Extract the [x, y] coordinate from the center of the cell holding the provided text.  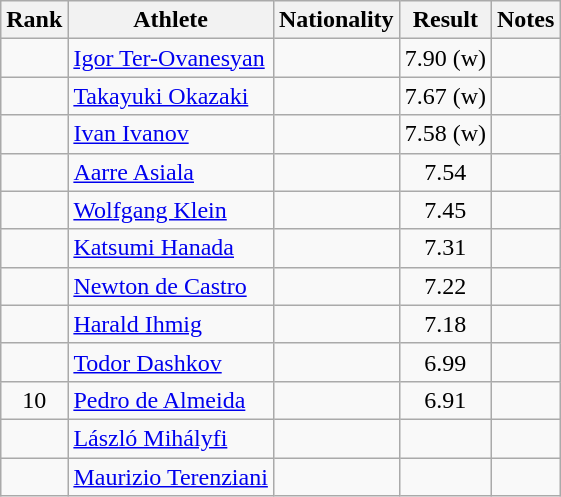
Maurizio Terenziani [171, 477]
Aarre Asiala [171, 172]
7.18 [445, 324]
7.54 [445, 172]
6.91 [445, 400]
Nationality [336, 20]
Takayuki Okazaki [171, 96]
7.58 (w) [445, 134]
7.90 (w) [445, 58]
Harald Ihmig [171, 324]
László Mihályfi [171, 438]
10 [34, 400]
Athlete [171, 20]
Ivan Ivanov [171, 134]
Rank [34, 20]
Igor Ter-Ovanesyan [171, 58]
Todor Dashkov [171, 362]
6.99 [445, 362]
7.22 [445, 286]
Newton de Castro [171, 286]
7.31 [445, 248]
7.67 (w) [445, 96]
Pedro de Almeida [171, 400]
7.45 [445, 210]
Result [445, 20]
Katsumi Hanada [171, 248]
Notes [526, 20]
Wolfgang Klein [171, 210]
